Return [x, y] of the center of cell containing provided text 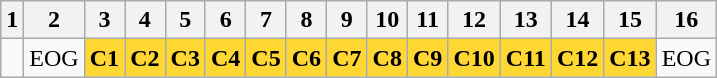
10 [387, 20]
6 [225, 20]
14 [577, 20]
3 [104, 20]
C3 [185, 58]
C7 [347, 58]
15 [630, 20]
C10 [474, 58]
8 [306, 20]
11 [427, 20]
C6 [306, 58]
C13 [630, 58]
C8 [387, 58]
2 [54, 20]
1 [12, 20]
4 [145, 20]
C2 [145, 58]
C5 [266, 58]
13 [526, 20]
5 [185, 20]
C12 [577, 58]
C4 [225, 58]
12 [474, 20]
C9 [427, 58]
9 [347, 20]
16 [686, 20]
7 [266, 20]
C11 [526, 58]
C1 [104, 58]
